Capture the cell that displays the provided text and extract its [X, Y] central coordinate. 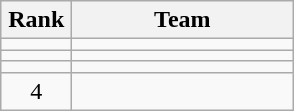
Rank [36, 20]
Team [182, 20]
4 [36, 91]
